Output the (X, Y) coordinate of the center of the cell containing the given text.  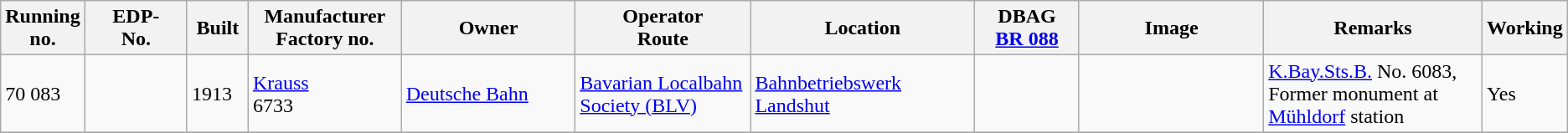
K.Bay.Sts.B. No. 6083, Former monument at Mühldorf station (1374, 94)
Working (1524, 28)
70 083 (43, 94)
Krauss6733 (325, 94)
Image (1171, 28)
Built (218, 28)
ManufacturerFactory no. (325, 28)
OperatorRoute (663, 28)
EDP-No. (136, 28)
Location (863, 28)
Owner (488, 28)
DBAGBR 088 (1027, 28)
Deutsche Bahn (488, 94)
Runningno. (43, 28)
1913 (218, 94)
Bahnbetriebswerk Landshut (863, 94)
Yes (1524, 94)
Bavarian Localbahn Society (BLV) (663, 94)
Remarks (1374, 28)
